Identify which cell holds the provided text, then report its (x, y) central coordinate. 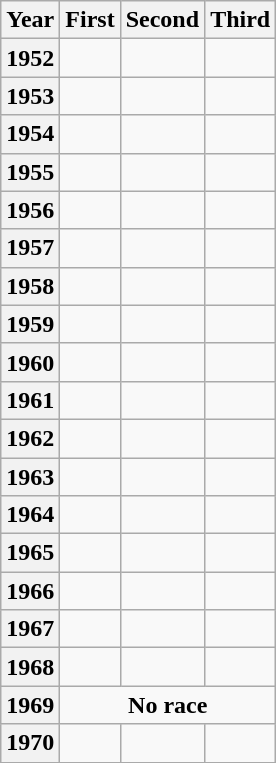
1969 (30, 705)
1961 (30, 400)
No race (168, 705)
1959 (30, 324)
1963 (30, 477)
1957 (30, 248)
1962 (30, 438)
1966 (30, 591)
1955 (30, 172)
1964 (30, 515)
Year (30, 20)
1960 (30, 362)
1967 (30, 629)
1965 (30, 553)
1952 (30, 58)
1953 (30, 96)
First (90, 20)
1970 (30, 743)
1956 (30, 210)
1958 (30, 286)
Second (162, 20)
1954 (30, 134)
Third (240, 20)
1968 (30, 667)
